Capture the cell that displays the provided text and extract its (X, Y) central coordinate. 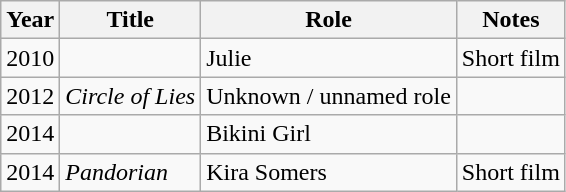
Bikini Girl (329, 134)
Circle of Lies (130, 96)
Pandorian (130, 172)
2012 (30, 96)
Role (329, 20)
Kira Somers (329, 172)
Unknown / unnamed role (329, 96)
Title (130, 20)
Notes (510, 20)
Year (30, 20)
Julie (329, 58)
2010 (30, 58)
